Output the (X, Y) coordinate of the center of the cell containing the given text.  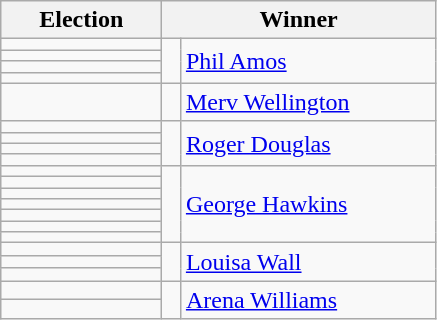
Merv Wellington (308, 102)
Louisa Wall (308, 262)
Roger Douglas (308, 143)
Arena Williams (308, 300)
George Hawkins (308, 204)
Winner (299, 20)
Election (82, 20)
Phil Amos (308, 61)
